Pinpoint the cell where the given text exists, returning its (x, y) midpoint coordinate. 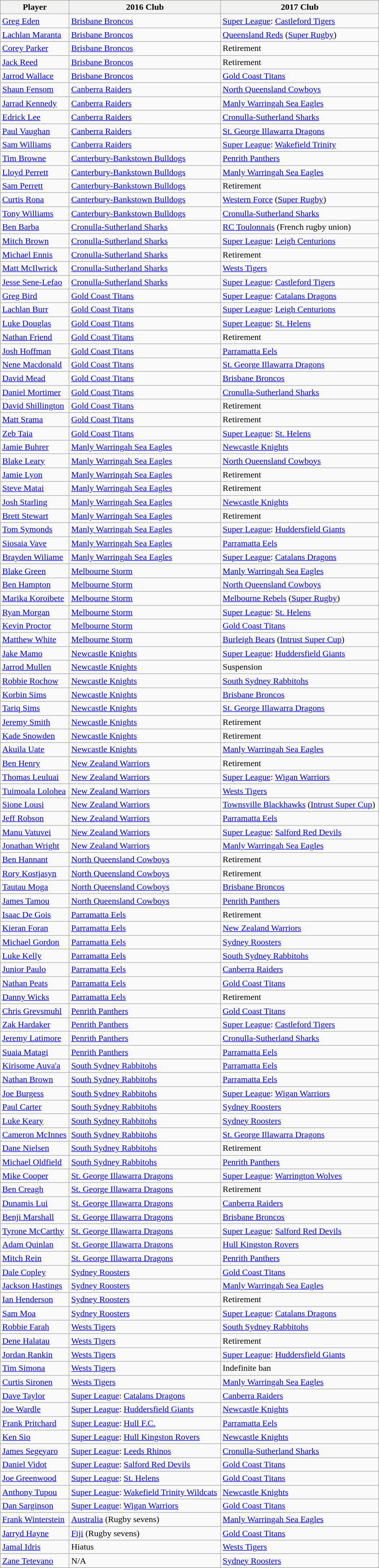
Sam Moa (35, 1313)
Ben Hampton (35, 584)
Robbie Farah (35, 1327)
Isaac De Gois (35, 915)
Jamie Buhrer (35, 447)
Thomas Leuluai (35, 777)
Daniel Vidot (35, 1464)
Sione Lousi (35, 804)
Adam Quinlan (35, 1244)
Ryan Morgan (35, 612)
Dunamis Lui (35, 1203)
Josh Starling (35, 502)
Junior Paulo (35, 969)
Hiatus (145, 1547)
Michael Ennis (35, 255)
Jarrod Wallace (35, 76)
Akuila Uate (35, 750)
Jonathan Wright (35, 846)
2016 Club (145, 7)
Queensland Reds (Super Rugby) (300, 35)
Dale Copley (35, 1272)
Ben Henry (35, 763)
Jeremy Smith (35, 722)
Nathan Brown (35, 1080)
Ben Creagh (35, 1189)
Michael Gordon (35, 942)
Jackson Hastings (35, 1286)
Frank Pritchard (35, 1423)
Siosaia Vave (35, 543)
Tom Symonds (35, 530)
Marika Koroibete (35, 598)
Nathan Friend (35, 337)
Dave Taylor (35, 1396)
Indefinite ban (300, 1368)
Ben Hannant (35, 860)
Hull Kingston Rovers (300, 1244)
Tim Browne (35, 158)
David Mead (35, 378)
Zak Hardaker (35, 1024)
Danny Wicks (35, 997)
Jordan Rankin (35, 1355)
Luke Douglas (35, 323)
Cameron McInnes (35, 1135)
RC Toulonnais (French rugby union) (300, 227)
Lachlan Maranta (35, 35)
Jeff Robson (35, 818)
Curtis Sironen (35, 1382)
Super League: Leeds Rhinos (145, 1451)
Ian Henderson (35, 1300)
Player (35, 7)
Jesse Sene-Lefao (35, 282)
Blake Leary (35, 461)
Super League: Wakefield Trinity (300, 144)
2017 Club (300, 7)
Nene Macdonald (35, 364)
Corey Parker (35, 48)
Kirisome Auva'a (35, 1066)
Western Force (Super Rugby) (300, 200)
Jack Reed (35, 62)
Luke Keary (35, 1121)
Super League: Hull Kingston Rovers (145, 1437)
Brayden Wiliame (35, 557)
Tyrone McCarthy (35, 1231)
Dan Sarginson (35, 1506)
Robbie Rochow (35, 681)
Greg Eden (35, 21)
Matt McIlwrick (35, 268)
Michael Oldfield (35, 1162)
Jamal Idris (35, 1547)
Luke Kelly (35, 956)
Dane Nielsen (35, 1148)
Joe Burgess (35, 1093)
Brett Stewart (35, 516)
Tony Williams (35, 213)
Benji Marshall (35, 1217)
Matt Srama (35, 420)
Tautau Moga (35, 887)
Suaia Matagi (35, 1052)
Mitch Brown (35, 241)
Lloyd Perrett (35, 172)
Dene Halatau (35, 1341)
Mitch Rein (35, 1258)
James Tamou (35, 901)
Tim Simona (35, 1368)
Shaun Fensom (35, 90)
Tariq Sims (35, 708)
Anthony Tupou (35, 1492)
Daniel Mortimer (35, 392)
Sam Perrett (35, 186)
Australia (Rugby sevens) (145, 1520)
Manu Vatuvei (35, 832)
Korbin Sims (35, 695)
Steve Matai (35, 488)
Mike Cooper (35, 1176)
Lachlan Burr (35, 310)
Zeb Taia (35, 433)
Rory Kostjasyn (35, 873)
Jamie Lyon (35, 475)
Tuimoala Lolohea (35, 791)
Blake Green (35, 571)
Super League: Warrington Wolves (300, 1176)
Jarrad Kennedy (35, 103)
Ken Sio (35, 1437)
Kevin Proctor (35, 626)
Paul Vaughan (35, 131)
Kieran Foran (35, 928)
Townsville Blackhawks (Intrust Super Cup) (300, 804)
James Segeyaro (35, 1451)
Jarryd Hayne (35, 1533)
Burleigh Bears (Intrust Super Cup) (300, 640)
Chris Grevsmuhl (35, 1011)
Sam Williams (35, 144)
Kade Snowden (35, 736)
Suspension (300, 667)
Jeremy Latimore (35, 1038)
Paul Carter (35, 1107)
Joe Greenwood (35, 1478)
Matthew White (35, 640)
David Shillington (35, 406)
Super League: Hull F.C. (145, 1423)
Josh Hoffman (35, 351)
Edrick Lee (35, 117)
Ben Barba (35, 227)
Jake Mamo (35, 653)
Zane Tetevano (35, 1561)
Melbourne Rebels (Super Rugby) (300, 598)
Jarrod Mullen (35, 667)
Joe Wardle (35, 1409)
N/A (145, 1561)
Curtis Rona (35, 200)
Nathan Peats (35, 983)
Greg Bird (35, 296)
Super League: Wakefield Trinity Wildcats (145, 1492)
Frank Winterstein (35, 1520)
Fiji (Rugby sevens) (145, 1533)
